Provide the [x, y] coordinate of the cell's center where the given text is located.  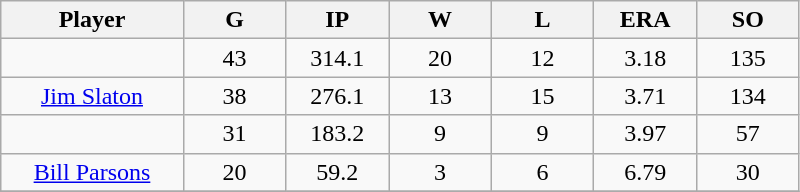
L [542, 20]
6.79 [646, 172]
30 [748, 172]
3.18 [646, 58]
135 [748, 58]
314.1 [338, 58]
IP [338, 20]
3.97 [646, 134]
15 [542, 96]
Jim Slaton [92, 96]
31 [234, 134]
38 [234, 96]
3.71 [646, 96]
59.2 [338, 172]
43 [234, 58]
Player [92, 20]
6 [542, 172]
183.2 [338, 134]
ERA [646, 20]
13 [440, 96]
W [440, 20]
3 [440, 172]
Bill Parsons [92, 172]
G [234, 20]
276.1 [338, 96]
SO [748, 20]
57 [748, 134]
134 [748, 96]
12 [542, 58]
